Find where the given text appears and provide that cell's center as [x, y] coordinate. 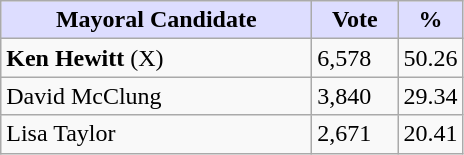
29.34 [430, 96]
20.41 [430, 134]
50.26 [430, 58]
David McClung [156, 96]
% [430, 20]
3,840 [355, 96]
Vote [355, 20]
Ken Hewitt (X) [156, 58]
2,671 [355, 134]
6,578 [355, 58]
Mayoral Candidate [156, 20]
Lisa Taylor [156, 134]
